Locate the cell with the specified text and output its [X, Y] center coordinate. 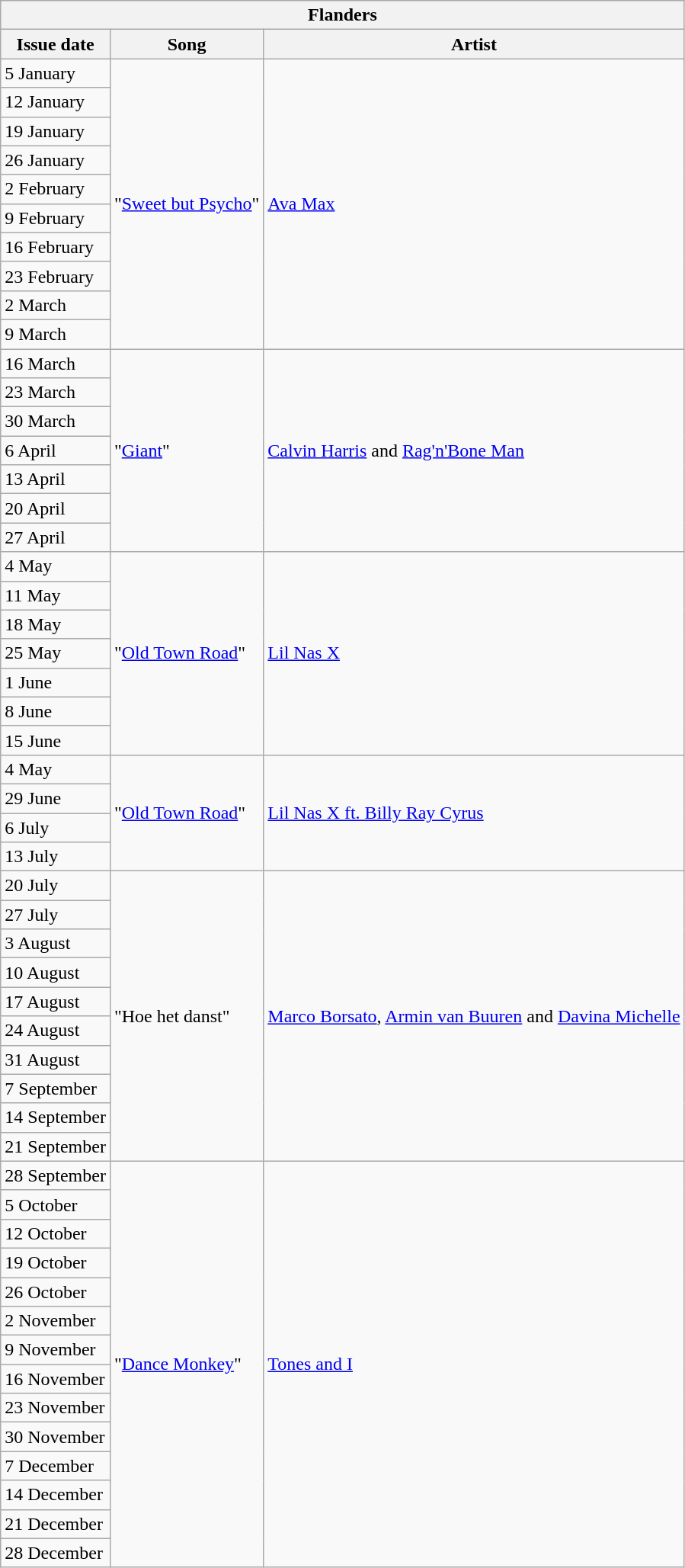
18 May [56, 624]
"Giant" [186, 451]
Ava Max [474, 204]
19 October [56, 1262]
13 April [56, 479]
30 March [56, 422]
Marco Borsato, Armin van Buuren and Davina Michelle [474, 1017]
14 September [56, 1117]
2 February [56, 189]
27 July [56, 915]
9 February [56, 218]
9 November [56, 1350]
Lil Nas X [474, 653]
26 October [56, 1292]
12 October [56, 1233]
Lil Nas X ft. Billy Ray Cyrus [474, 813]
3 August [56, 944]
16 November [56, 1379]
6 July [56, 827]
7 December [56, 1466]
5 January [56, 73]
29 June [56, 798]
10 August [56, 973]
"Dance Monkey" [186, 1364]
17 August [56, 1002]
31 August [56, 1060]
Song [186, 44]
11 May [56, 595]
27 April [56, 537]
1 June [56, 682]
Issue date [56, 44]
6 April [56, 451]
2 November [56, 1321]
16 February [56, 247]
19 January [56, 131]
Tones and I [474, 1364]
28 September [56, 1175]
23 February [56, 276]
8 June [56, 711]
2 March [56, 305]
26 January [56, 160]
20 July [56, 886]
13 July [56, 857]
23 March [56, 393]
21 December [56, 1524]
24 August [56, 1031]
21 September [56, 1146]
23 November [56, 1408]
9 March [56, 334]
"Hoe het danst" [186, 1017]
14 December [56, 1495]
25 May [56, 653]
Artist [474, 44]
20 April [56, 508]
Calvin Harris and Rag'n'Bone Man [474, 451]
5 October [56, 1204]
7 September [56, 1089]
12 January [56, 102]
30 November [56, 1437]
Flanders [343, 15]
28 December [56, 1553]
15 June [56, 740]
"Sweet but Psycho" [186, 204]
16 March [56, 364]
